For the text-containing cell, return its midpoint in [X, Y] coordinate format. 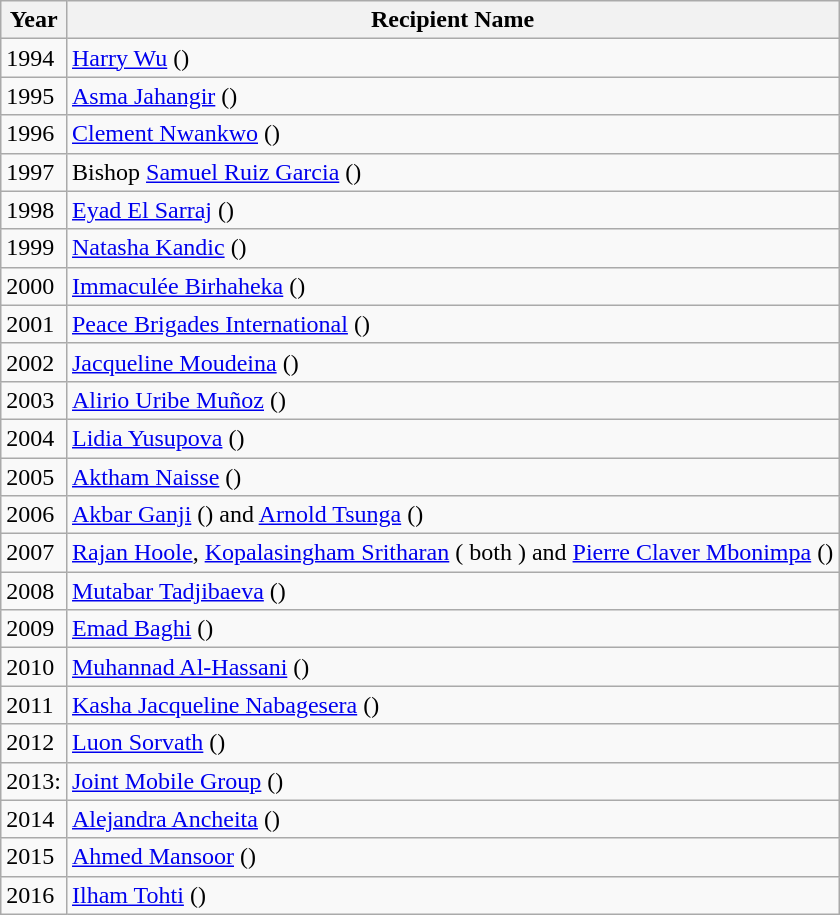
Ahmed Mansoor () [452, 857]
2014 [34, 819]
2016 [34, 895]
Jacqueline Moudeina () [452, 362]
Asma Jahangir () [452, 96]
2004 [34, 438]
1996 [34, 134]
2011 [34, 705]
Aktham Naisse () [452, 477]
Akbar Ganji () and Arnold Tsunga () [452, 515]
2010 [34, 667]
1999 [34, 248]
Alejandra Ancheita () [452, 819]
2003 [34, 400]
2000 [34, 286]
Eyad El Sarraj () [452, 210]
Natasha Kandic () [452, 248]
1997 [34, 172]
1994 [34, 58]
Immaculée Birhaheka () [452, 286]
2001 [34, 324]
2006 [34, 515]
Bishop Samuel Ruiz Garcia () [452, 172]
Clement Nwankwo () [452, 134]
2008 [34, 591]
Kasha Jacqueline Nabagesera () [452, 705]
2013: [34, 781]
Peace Brigades International () [452, 324]
2007 [34, 553]
2015 [34, 857]
Emad Baghi () [452, 629]
Ilham Tohti () [452, 895]
Harry Wu () [452, 58]
2005 [34, 477]
Year [34, 20]
Recipient Name [452, 20]
1995 [34, 96]
Rajan Hoole, Kopalasingham Sritharan ( both ) and Pierre Claver Mbonimpa () [452, 553]
Mutabar Tadjibaeva () [452, 591]
Alirio Uribe Muñoz () [452, 400]
2002 [34, 362]
Joint Mobile Group () [452, 781]
2012 [34, 743]
1998 [34, 210]
Lidia Yusupova () [452, 438]
Luon Sorvath () [452, 743]
Muhannad Al-Hassani () [452, 667]
2009 [34, 629]
